For the text-containing cell, return its midpoint in [x, y] coordinate format. 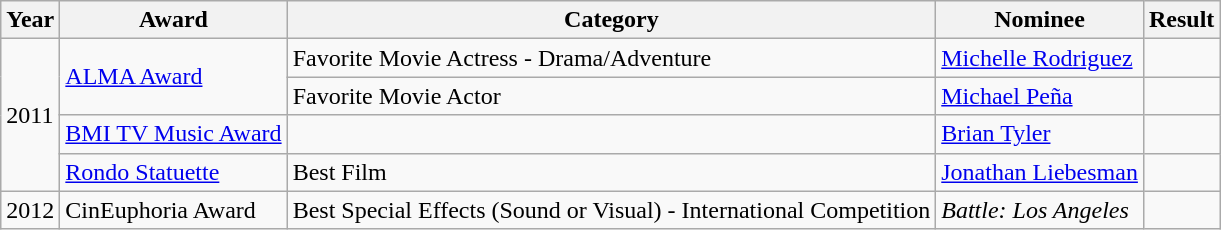
Favorite Movie Actress - Drama/Adventure [612, 58]
2011 [30, 115]
Jonathan Liebesman [1040, 172]
Award [174, 20]
Best Film [612, 172]
Rondo Statuette [174, 172]
CinEuphoria Award [174, 210]
Nominee [1040, 20]
2012 [30, 210]
Battle: Los Angeles [1040, 210]
ALMA Award [174, 77]
Favorite Movie Actor [612, 96]
Michelle Rodriguez [1040, 58]
BMI TV Music Award [174, 134]
Brian Tyler [1040, 134]
Year [30, 20]
Category [612, 20]
Result [1181, 20]
Michael Peña [1040, 96]
Best Special Effects (Sound or Visual) - International Competition [612, 210]
